Return the (X, Y) coordinate for the center point of the cell that contains the specified text.  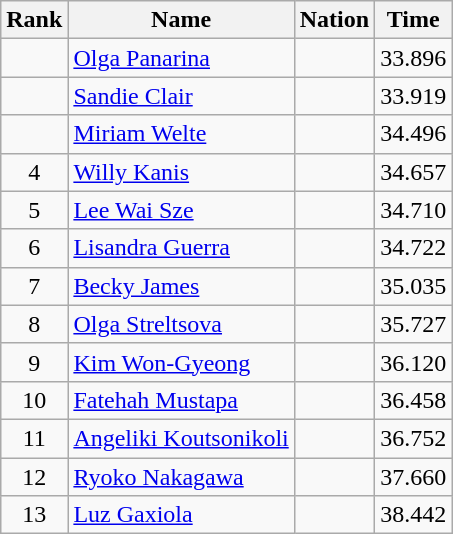
9 (34, 362)
13 (34, 515)
34.710 (414, 210)
4 (34, 172)
12 (34, 477)
5 (34, 210)
34.496 (414, 134)
Fatehah Mustapa (181, 400)
Willy Kanis (181, 172)
Lisandra Guerra (181, 248)
Rank (34, 20)
Becky James (181, 286)
35.035 (414, 286)
7 (34, 286)
Kim Won-Gyeong (181, 362)
37.660 (414, 477)
Ryoko Nakagawa (181, 477)
38.442 (414, 515)
36.752 (414, 438)
33.896 (414, 58)
Olga Panarina (181, 58)
Miriam Welte (181, 134)
8 (34, 324)
Name (181, 20)
35.727 (414, 324)
36.120 (414, 362)
36.458 (414, 400)
Angeliki Koutsonikoli (181, 438)
34.657 (414, 172)
Time (414, 20)
11 (34, 438)
Olga Streltsova (181, 324)
33.919 (414, 96)
34.722 (414, 248)
Luz Gaxiola (181, 515)
Nation (334, 20)
10 (34, 400)
Sandie Clair (181, 96)
6 (34, 248)
Lee Wai Sze (181, 210)
